For the text-containing cell, return its midpoint in (x, y) coordinate format. 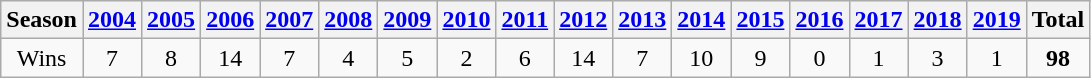
2010 (466, 20)
6 (525, 58)
Total (1058, 20)
Season (42, 20)
2019 (996, 20)
8 (172, 58)
2008 (348, 20)
2014 (702, 20)
2016 (820, 20)
2007 (290, 20)
9 (760, 58)
4 (348, 58)
2009 (408, 20)
2012 (584, 20)
2004 (112, 20)
2013 (642, 20)
2005 (172, 20)
2017 (878, 20)
2015 (760, 20)
5 (408, 58)
2 (466, 58)
10 (702, 58)
98 (1058, 58)
2006 (230, 20)
3 (938, 58)
Wins (42, 58)
2011 (525, 20)
0 (820, 58)
2018 (938, 20)
